Find where the given text appears and provide that cell's center as [x, y] coordinate. 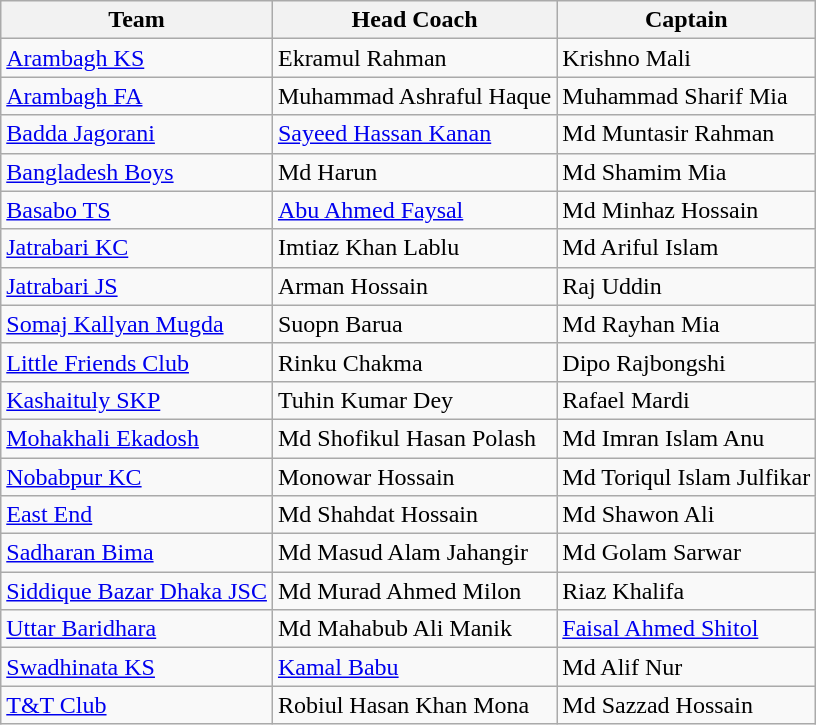
Sadharan Bima [137, 553]
Md Minhaz Hossain [686, 210]
Abu Ahmed Faysal [414, 210]
Md Golam Sarwar [686, 553]
Md Rayhan Mia [686, 324]
Krishno Mali [686, 58]
Basabo TS [137, 210]
Raj Uddin [686, 286]
Nobabpur KC [137, 477]
Jatrabari KC [137, 248]
Captain [686, 20]
Arambagh KS [137, 58]
Tuhin Kumar Dey [414, 400]
Badda Jagorani [137, 134]
Md Toriqul Islam Julfikar [686, 477]
Head Coach [414, 20]
Muhammad Ashraful Haque [414, 96]
Suopn Barua [414, 324]
Ekramul Rahman [414, 58]
Md Imran Islam Anu [686, 438]
Riaz Khalifa [686, 591]
Dipo Rajbongshi [686, 362]
Siddique Bazar Dhaka JSC [137, 591]
Md Harun [414, 172]
Md Masud Alam Jahangir [414, 553]
Arman Hossain [414, 286]
Uttar Baridhara [137, 629]
Md Alif Nur [686, 667]
East End [137, 515]
Md Muntasir Rahman [686, 134]
Kamal Babu [414, 667]
Imtiaz Khan Lablu [414, 248]
Rinku Chakma [414, 362]
Jatrabari JS [137, 286]
Robiul Hasan Khan Mona [414, 705]
Somaj Kallyan Mugda [137, 324]
Arambagh FA [137, 96]
Little Friends Club [137, 362]
Sayeed Hassan Kanan [414, 134]
Bangladesh Boys [137, 172]
Faisal Ahmed Shitol [686, 629]
Md Murad Ahmed Milon [414, 591]
Md Mahabub Ali Manik [414, 629]
Md Shawon Ali [686, 515]
Kashaituly SKP [137, 400]
Swadhinata KS [137, 667]
Md Shofikul Hasan Polash [414, 438]
T&T Club [137, 705]
Monowar Hossain [414, 477]
Rafael Mardi [686, 400]
Md Sazzad Hossain [686, 705]
Mohakhali Ekadosh [137, 438]
Muhammad Sharif Mia [686, 96]
Team [137, 20]
Md Shamim Mia [686, 172]
Md Shahdat Hossain [414, 515]
Md Ariful Islam [686, 248]
